Determine the (x, y) coordinate at the center of the cell enclosing the given text.  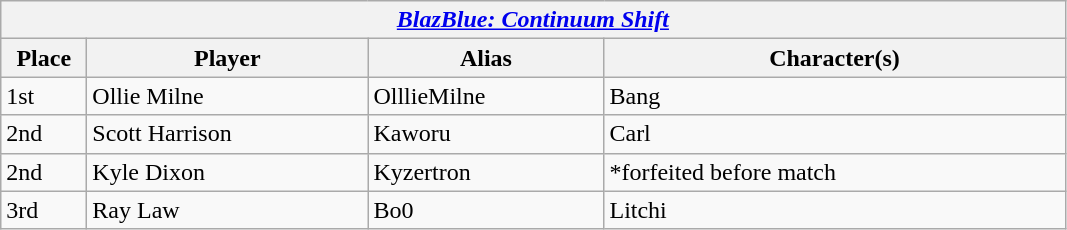
Kaworu (486, 134)
BlazBlue: Continuum Shift (533, 20)
Kyle Dixon (228, 172)
Character(s) (834, 58)
Alias (486, 58)
3rd (44, 210)
Bo0 (486, 210)
Place (44, 58)
Player (228, 58)
Bang (834, 96)
Kyzertron (486, 172)
1st (44, 96)
*forfeited before match (834, 172)
Carl (834, 134)
Scott Harrison (228, 134)
Litchi (834, 210)
OlllieMilne (486, 96)
Ollie Milne (228, 96)
Ray Law (228, 210)
